Provide the (x, y) coordinate of the cell's center where the given text is located.  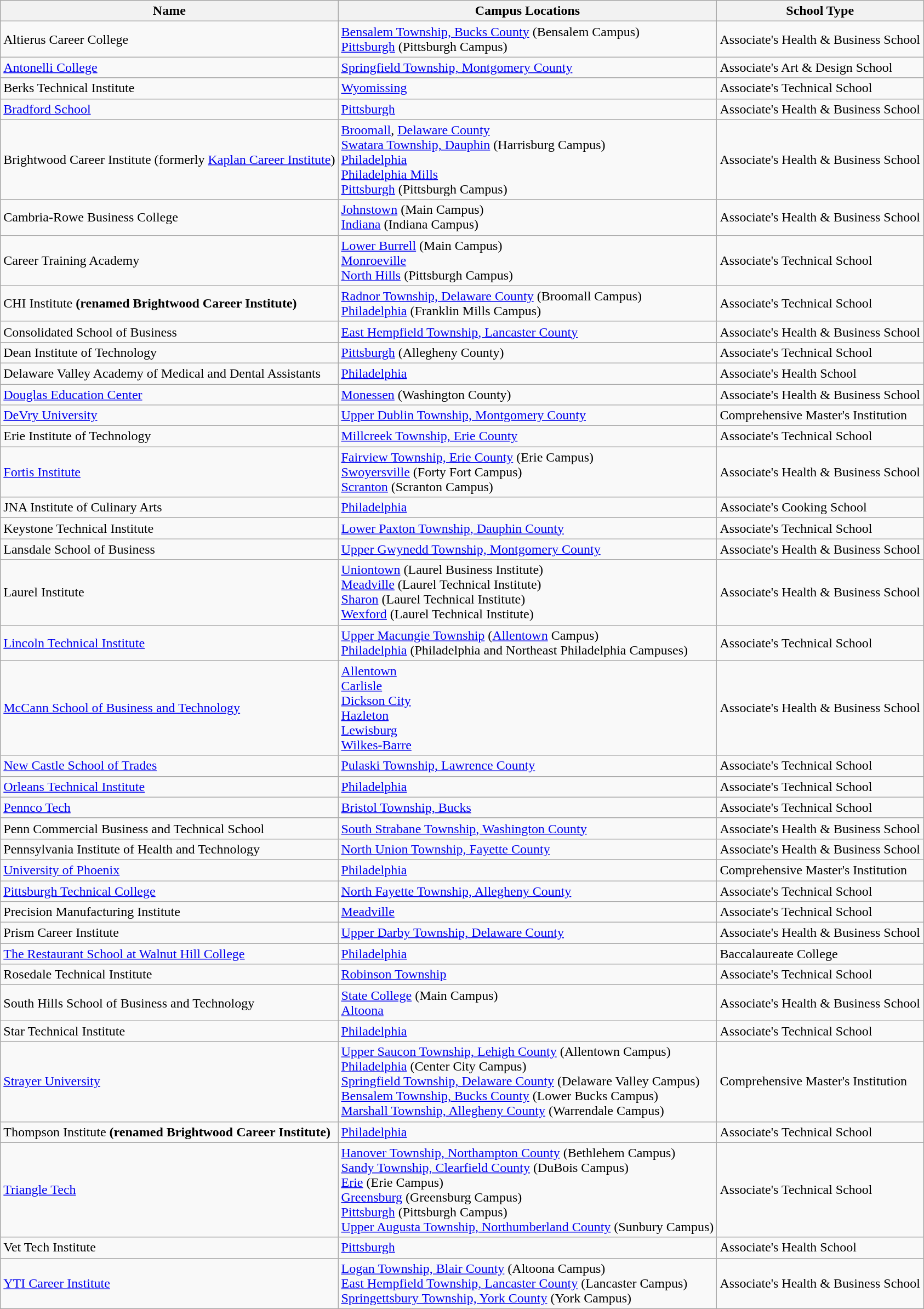
Keystone Technical Institute (169, 528)
East Hempfield Township, Lancaster County (527, 332)
Bensalem Township, Bucks County (Bensalem Campus)Pittsburgh (Pittsburgh Campus) (527, 39)
Precision Manufacturing Institute (169, 912)
Pittsburgh (Allegheny County) (527, 352)
Douglas Education Center (169, 394)
Wyomissing (527, 88)
Millcreek Township, Erie County (527, 436)
University of Phoenix (169, 870)
Baccalaureate College (820, 954)
Altierus Career College (169, 39)
McCann School of Business and Technology (169, 708)
South Hills School of Business and Technology (169, 1003)
Triangle Tech (169, 1190)
Laurel Institute (169, 592)
Berks Technical Institute (169, 88)
Star Technical Institute (169, 1031)
Fairview Township, Erie County (Erie Campus)Swoyersville (Forty Fort Campus)Scranton (Scranton Campus) (527, 472)
Upper Dublin Township, Montgomery County (527, 416)
Broomall, Delaware CountySwatara Township, Dauphin (Harrisburg Campus)PhiladelphiaPhiladelphia MillsPittsburgh (Pittsburgh Campus) (527, 160)
Dean Institute of Technology (169, 352)
Associate's Cooking School (820, 508)
South Strabane Township, Washington County (527, 828)
Bradford School (169, 109)
State College (Main Campus)Altoona (527, 1003)
Springfield Township, Montgomery County (527, 67)
Erie Institute of Technology (169, 436)
Radnor Township, Delaware County (Broomall Campus)Philadelphia (Franklin Mills Campus) (527, 304)
Delaware Valley Academy of Medical and Dental Assistants (169, 373)
Johnstown (Main Campus)Indiana (Indiana Campus) (527, 217)
Associate's Art & Design School (820, 67)
Fortis Institute (169, 472)
School Type (820, 11)
Penn Commercial Business and Technical School (169, 828)
Pulaski Township, Lawrence County (527, 766)
Pennsylvania Institute of Health and Technology (169, 849)
Thompson Institute (renamed Brightwood Career Institute) (169, 1132)
Upper Macungie Township (Allentown Campus)Philadelphia (Philadelphia and Northeast Philadelphia Campuses) (527, 642)
Meadville (527, 912)
Pennco Tech (169, 807)
Bristol Township, Bucks (527, 807)
Career Training Academy (169, 260)
Lincoln Technical Institute (169, 642)
Name (169, 11)
Orleans Technical Institute (169, 787)
DeVry University (169, 416)
Antonelli College (169, 67)
Lower Paxton Township, Dauphin County (527, 528)
Lansdale School of Business (169, 549)
The Restaurant School at Walnut Hill College (169, 954)
Upper Gwynedd Township, Montgomery County (527, 549)
North Fayette Township, Allegheny County (527, 891)
Lower Burrell (Main Campus)MonroevilleNorth Hills (Pittsburgh Campus) (527, 260)
Upper Darby Township, Delaware County (527, 933)
Consolidated School of Business (169, 332)
Campus Locations (527, 11)
Vet Tech Institute (169, 1248)
Pittsburgh Technical College (169, 891)
North Union Township, Fayette County (527, 849)
New Castle School of Trades (169, 766)
JNA Institute of Culinary Arts (169, 508)
Cambria-Rowe Business College (169, 217)
Uniontown (Laurel Business Institute)Meadville (Laurel Technical Institute)Sharon (Laurel Technical Institute)Wexford (Laurel Technical Institute) (527, 592)
AllentownCarlisleDickson CityHazletonLewisburgWilkes-Barre (527, 708)
CHI Institute (renamed Brightwood Career Institute) (169, 304)
Rosedale Technical Institute (169, 975)
Robinson Township (527, 975)
Monessen (Washington County) (527, 394)
Strayer University (169, 1082)
Brightwood Career Institute (formerly Kaplan Career Institute) (169, 160)
Prism Career Institute (169, 933)
YTI Career Institute (169, 1283)
